Scan for the cell matching the given text and deliver its [X, Y] coordinate at center. 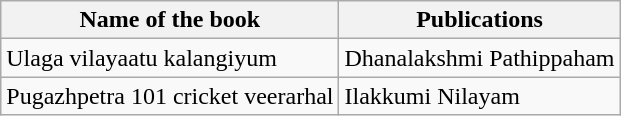
Dhanalakshmi Pathippaham [480, 58]
Ulaga vilayaatu kalangiyum [170, 58]
Pugazhpetra 101 cricket veerarhal [170, 96]
Publications [480, 20]
Ilakkumi Nilayam [480, 96]
Name of the book [170, 20]
